Pinpoint the cell where the given text exists, returning its [X, Y] midpoint coordinate. 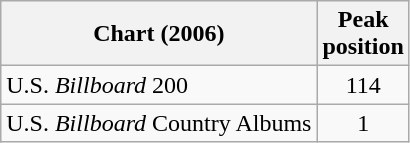
Chart (2006) [159, 34]
114 [363, 85]
U.S. Billboard 200 [159, 85]
Peakposition [363, 34]
U.S. Billboard Country Albums [159, 123]
1 [363, 123]
